Return [x, y] of the center of cell containing provided text 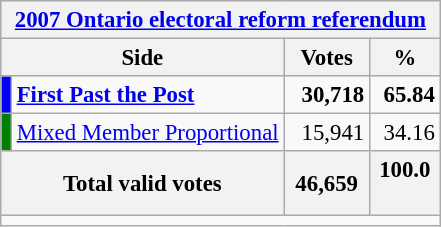
Side [142, 58]
Mixed Member Proportional [148, 133]
% [404, 58]
2007 Ontario electoral reform referendum [220, 20]
Votes [327, 58]
65.84 [404, 95]
30,718 [327, 95]
34.16 [404, 133]
First Past the Post [148, 95]
Total valid votes [142, 184]
15,941 [327, 133]
46,659 [327, 184]
100.0 [404, 184]
